Locate the cell with the specified text and output its (x, y) center coordinate. 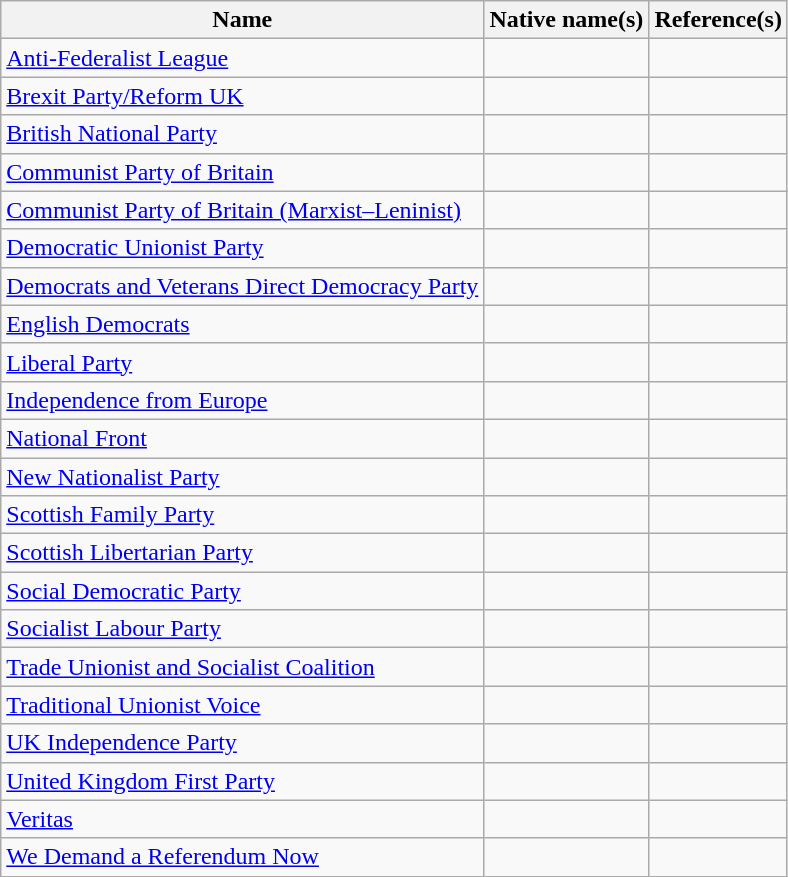
Liberal Party (242, 362)
British National Party (242, 134)
National Front (242, 438)
Veritas (242, 819)
Democrats and Veterans Direct Democracy Party (242, 286)
Reference(s) (718, 20)
Native name(s) (566, 20)
UK Independence Party (242, 743)
Trade Unionist and Socialist Coalition (242, 667)
Democratic Unionist Party (242, 248)
Independence from Europe (242, 400)
Brexit Party/Reform UK (242, 96)
Socialist Labour Party (242, 629)
English Democrats (242, 324)
Communist Party of Britain (242, 172)
Scottish Family Party (242, 515)
United Kingdom First Party (242, 781)
New Nationalist Party (242, 477)
Anti-Federalist League (242, 58)
Communist Party of Britain (Marxist–Leninist) (242, 210)
Scottish Libertarian Party (242, 553)
Traditional Unionist Voice (242, 705)
Social Democratic Party (242, 591)
Name (242, 20)
We Demand a Referendum Now (242, 857)
